Identify which cell holds the provided text, then report its (X, Y) central coordinate. 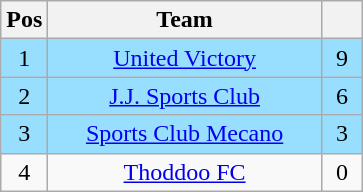
Sports Club Mecano (185, 134)
4 (24, 172)
J.J. Sports Club (185, 96)
Thoddoo FC (185, 172)
0 (342, 172)
9 (342, 58)
Team (185, 20)
United Victory (185, 58)
6 (342, 96)
2 (24, 96)
1 (24, 58)
Pos (24, 20)
